For the text-containing cell, return its midpoint in [x, y] coordinate format. 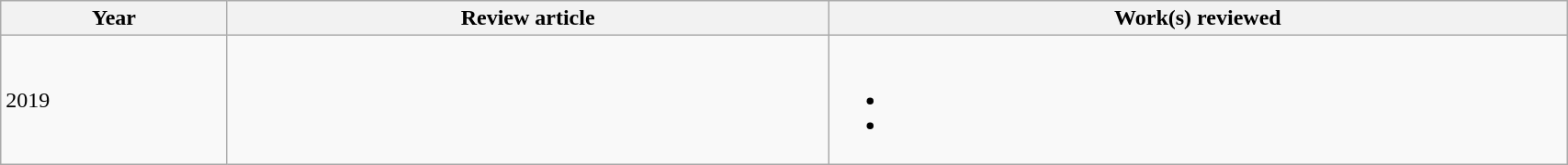
2019 [114, 100]
Work(s) reviewed [1198, 18]
Review article [527, 18]
Year [114, 18]
